From the cell containing the given text, extract its center point as [x, y] coordinate. 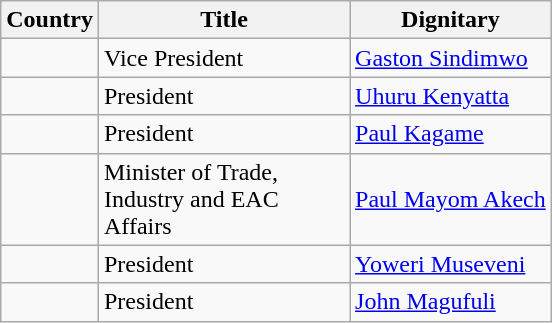
Minister of Trade, Industry and EAC Affairs [224, 199]
Yoweri Museveni [451, 264]
Paul Kagame [451, 134]
Uhuru Kenyatta [451, 96]
Gaston Sindimwo [451, 58]
Country [50, 20]
John Magufuli [451, 302]
Title [224, 20]
Paul Mayom Akech [451, 199]
Vice President [224, 58]
Dignitary [451, 20]
